Provide the [X, Y] coordinate of the cell's center where the given text is located.  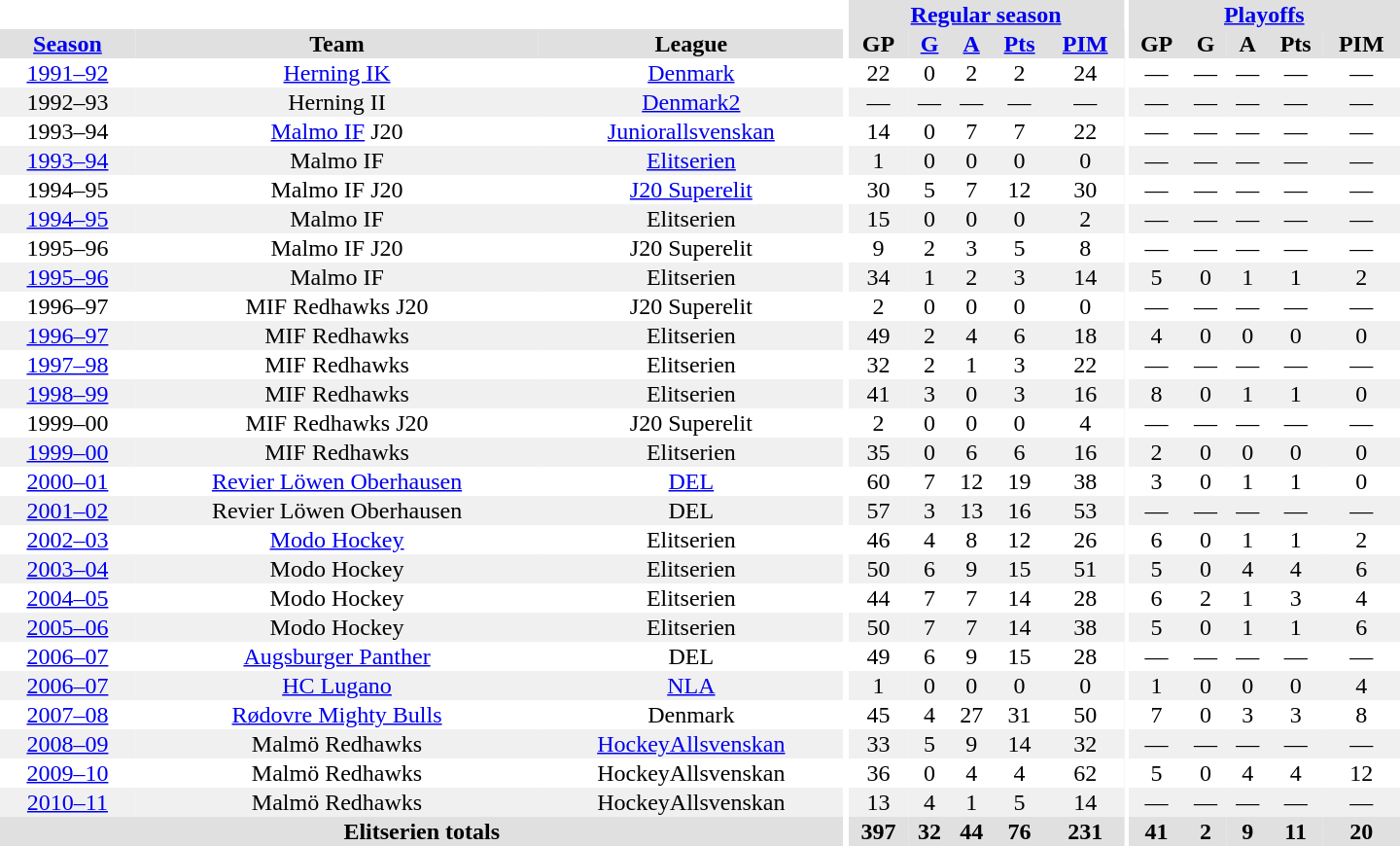
Season [68, 44]
2007–08 [68, 715]
33 [878, 744]
Playoffs [1264, 15]
20 [1361, 831]
11 [1296, 831]
27 [972, 715]
62 [1085, 773]
Herning II [336, 102]
76 [1020, 831]
Team [336, 44]
HC Lugano [336, 686]
45 [878, 715]
Elitserien totals [422, 831]
2001–02 [68, 511]
2009–10 [68, 773]
34 [878, 277]
Rødovre Mighty Bulls [336, 715]
2004–05 [68, 598]
NLA [690, 686]
2008–09 [68, 744]
League [690, 44]
18 [1085, 335]
Juniorallsvenskan [690, 131]
1998–99 [68, 394]
Augsburger Panther [336, 656]
46 [878, 540]
60 [878, 481]
Regular season [986, 15]
26 [1085, 540]
35 [878, 452]
53 [1085, 511]
231 [1085, 831]
2010–11 [68, 802]
Herning IK [336, 73]
36 [878, 773]
2002–03 [68, 540]
24 [1085, 73]
31 [1020, 715]
2005–06 [68, 627]
51 [1085, 569]
19 [1020, 481]
Denmark2 [690, 102]
1991–92 [68, 73]
2003–04 [68, 569]
1992–93 [68, 102]
57 [878, 511]
2000–01 [68, 481]
1997–98 [68, 365]
397 [878, 831]
